Locate the cell with the specified text and output its [x, y] center coordinate. 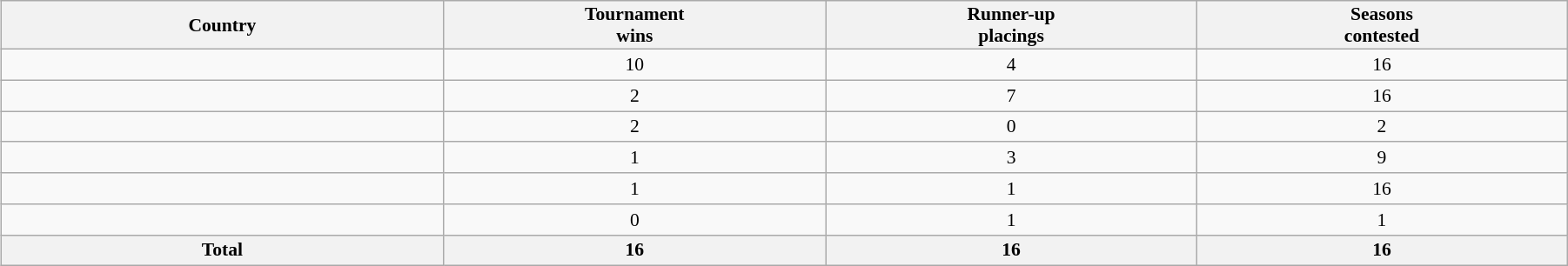
Seasonscontested [1382, 25]
4 [1011, 65]
Runner-upplacings [1011, 25]
9 [1382, 158]
Country [222, 25]
10 [634, 65]
3 [1011, 158]
7 [1011, 96]
Tournamentwins [634, 25]
Total [222, 250]
